Determine the [x, y] coordinate at the center of the cell enclosing the given text.  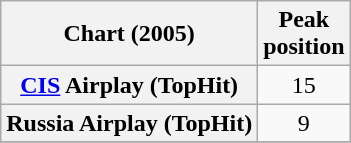
15 [304, 85]
Chart (2005) [130, 34]
9 [304, 123]
Peakposition [304, 34]
CIS Airplay (TopHit) [130, 85]
Russia Airplay (TopHit) [130, 123]
